Find where the given text appears and provide that cell's center as [X, Y] coordinate. 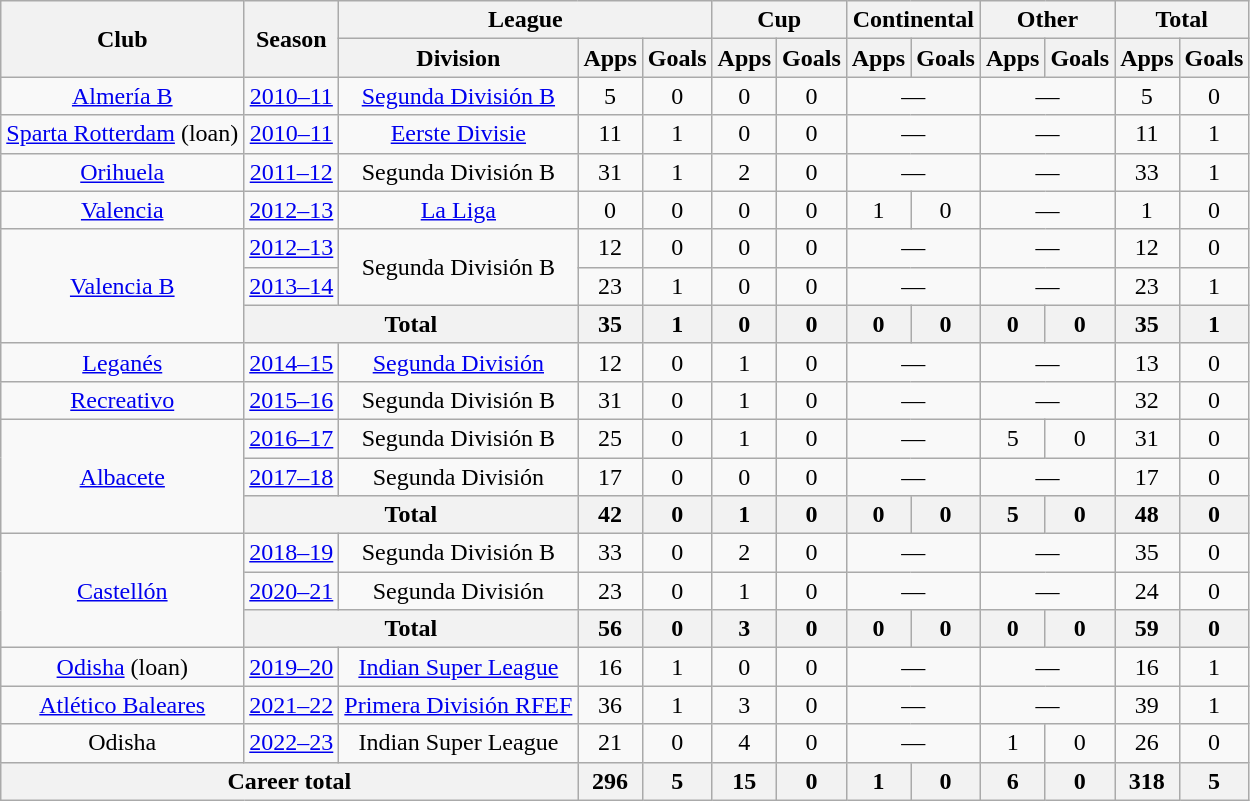
Career total [290, 781]
2016–17 [292, 438]
Atlético Baleares [122, 705]
Division [458, 58]
296 [610, 781]
42 [610, 515]
Recreativo [122, 400]
24 [1147, 591]
15 [744, 781]
2015–16 [292, 400]
Albacete [122, 476]
Eerste Divisie [458, 134]
La Liga [458, 210]
Cup [779, 20]
26 [1147, 743]
Valencia B [122, 286]
2017–18 [292, 477]
Leganés [122, 362]
2021–22 [292, 705]
League [526, 20]
2018–19 [292, 553]
Club [122, 39]
6 [1012, 781]
2019–20 [292, 667]
48 [1147, 515]
59 [1147, 629]
2011–12 [292, 172]
Continental [913, 20]
56 [610, 629]
25 [610, 438]
13 [1147, 362]
Season [292, 39]
Sparta Rotterdam (loan) [122, 134]
32 [1147, 400]
Orihuela [122, 172]
Almería B [122, 96]
2022–23 [292, 743]
Odisha [122, 743]
Other [1047, 20]
318 [1147, 781]
Valencia [122, 210]
2020–21 [292, 591]
2013–14 [292, 286]
Odisha (loan) [122, 667]
Primera División RFEF [458, 705]
Castellón [122, 591]
36 [610, 705]
4 [744, 743]
2014–15 [292, 362]
39 [1147, 705]
21 [610, 743]
